Find where the given text appears and provide that cell's center as [x, y] coordinate. 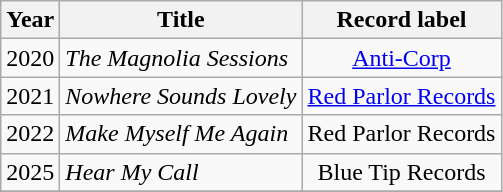
The Magnolia Sessions [181, 58]
Anti-Corp [402, 58]
2022 [30, 134]
2021 [30, 96]
Make Myself Me Again [181, 134]
Year [30, 20]
Record label [402, 20]
Nowhere Sounds Lovely [181, 96]
2025 [30, 172]
Title [181, 20]
Blue Tip Records [402, 172]
Hear My Call [181, 172]
2020 [30, 58]
